Return the (X, Y) coordinate for the center point of the cell that contains the specified text.  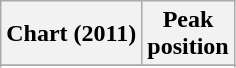
Peakposition (188, 34)
Chart (2011) (72, 34)
